Detect which cell encompasses the target text, then output its (X, Y) center coordinate. 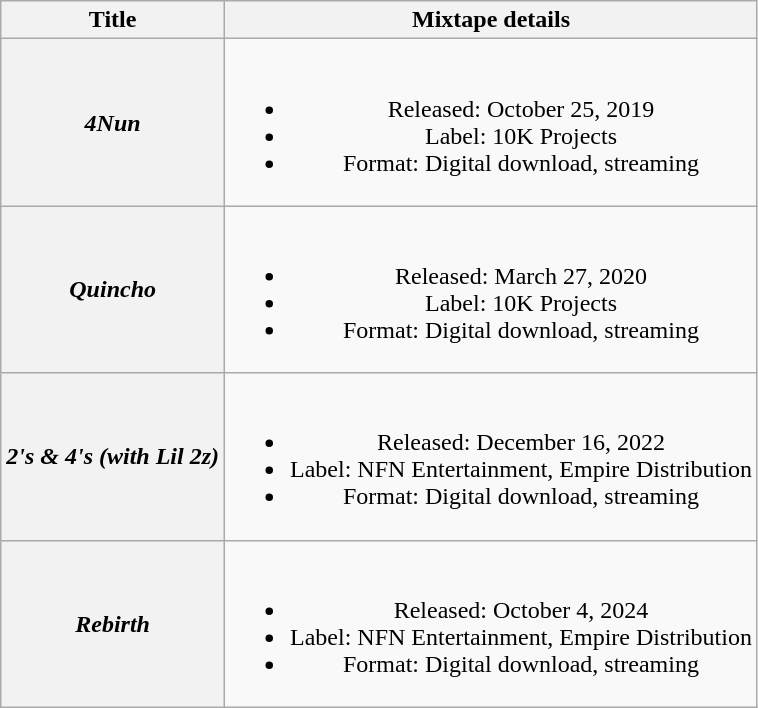
Released: October 25, 2019Label: 10K ProjectsFormat: Digital download, streaming (492, 122)
Released: March 27, 2020Label: 10K ProjectsFormat: Digital download, streaming (492, 290)
Title (113, 20)
Released: December 16, 2022Label: NFN Entertainment, Empire DistributionFormat: Digital download, streaming (492, 456)
Mixtape details (492, 20)
2's & 4's (with Lil 2z) (113, 456)
Released: October 4, 2024Label: NFN Entertainment, Empire DistributionFormat: Digital download, streaming (492, 624)
Rebirth (113, 624)
Quincho (113, 290)
4Nun (113, 122)
